Pinpoint the cell where the given text exists, returning its (x, y) midpoint coordinate. 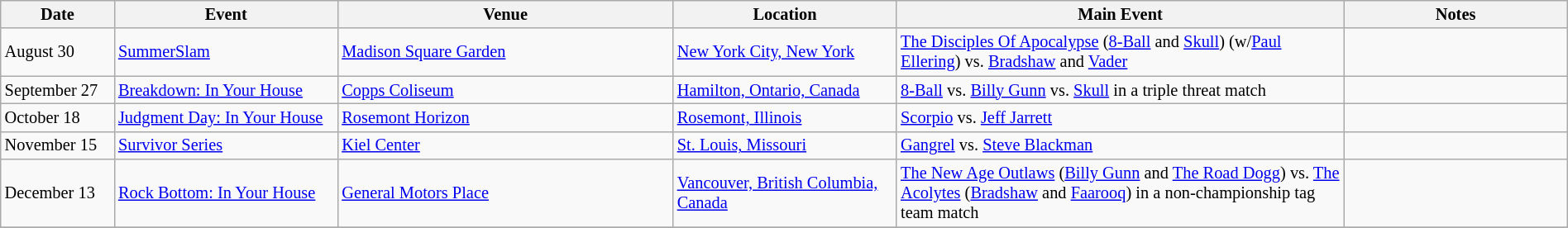
Judgment Day: In Your House (226, 117)
November 15 (58, 145)
Date (58, 14)
Breakdown: In Your House (226, 90)
General Motors Place (504, 193)
Notes (1456, 14)
Gangrel vs. Steve Blackman (1120, 145)
August 30 (58, 52)
8-Ball vs. Billy Gunn vs. Skull in a triple threat match (1120, 90)
Hamilton, Ontario, Canada (785, 90)
Main Event (1120, 14)
St. Louis, Missouri (785, 145)
Kiel Center (504, 145)
Rosemont Horizon (504, 117)
Vancouver, British Columbia, Canada (785, 193)
Madison Square Garden (504, 52)
Copps Coliseum (504, 90)
Survivor Series (226, 145)
New York City, New York (785, 52)
Event (226, 14)
Scorpio vs. Jeff Jarrett (1120, 117)
Location (785, 14)
The New Age Outlaws (Billy Gunn and The Road Dogg) vs. The Acolytes (Bradshaw and Faarooq) in a non-championship tag team match (1120, 193)
The Disciples Of Apocalypse (8-Ball and Skull) (w/Paul Ellering) vs. Bradshaw and Vader (1120, 52)
Rock Bottom: In Your House (226, 193)
October 18 (58, 117)
Venue (504, 14)
Rosemont, Illinois (785, 117)
December 13 (58, 193)
September 27 (58, 90)
SummerSlam (226, 52)
